Identify which cell holds the provided text, then report its [x, y] central coordinate. 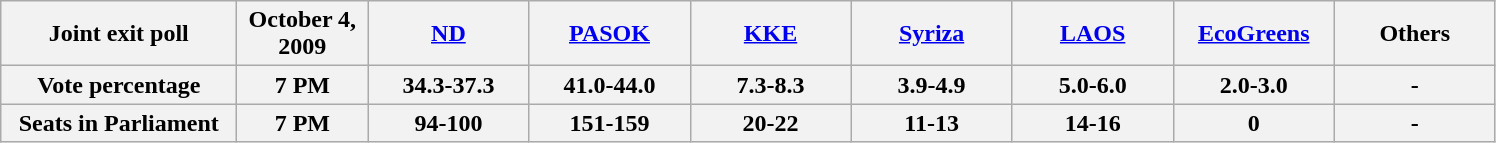
34.3-37.3 [448, 85]
EcoGreens [1254, 34]
October 4, 2009 [302, 34]
20-22 [770, 123]
2.0-3.0 [1254, 85]
Joint exit poll [119, 34]
151-159 [610, 123]
14-16 [1092, 123]
41.0-44.0 [610, 85]
0 [1254, 123]
Seats in Parliament [119, 123]
Syriza [932, 34]
11-13 [932, 123]
5.0-6.0 [1092, 85]
PASOK [610, 34]
Vote percentage [119, 85]
ND [448, 34]
3.9-4.9 [932, 85]
KKE [770, 34]
LAOS [1092, 34]
94-100 [448, 123]
7.3-8.3 [770, 85]
Others [1414, 34]
